Extract the [x, y] coordinate from the center of the cell holding the provided text.  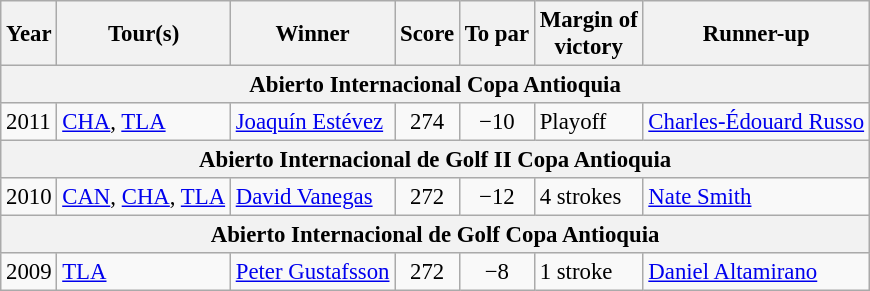
Nate Smith [756, 197]
Playoff [588, 122]
−12 [496, 197]
Abierto Internacional de Golf II Copa Antioquia [436, 160]
To par [496, 34]
Margin ofvictory [588, 34]
Joaquín Estévez [312, 122]
Abierto Internacional Copa Antioquia [436, 85]
Tour(s) [144, 34]
2010 [29, 197]
Runner-up [756, 34]
4 strokes [588, 197]
2011 [29, 122]
Year [29, 34]
CHA, TLA [144, 122]
Score [428, 34]
Charles-Édouard Russo [756, 122]
274 [428, 122]
272 [428, 197]
−10 [496, 122]
Abierto Internacional de Golf Copa Antioquia [436, 235]
David Vanegas [312, 197]
CAN, CHA, TLA [144, 197]
Winner [312, 34]
